Return the [X, Y] coordinate for the center point of the cell that contains the specified text.  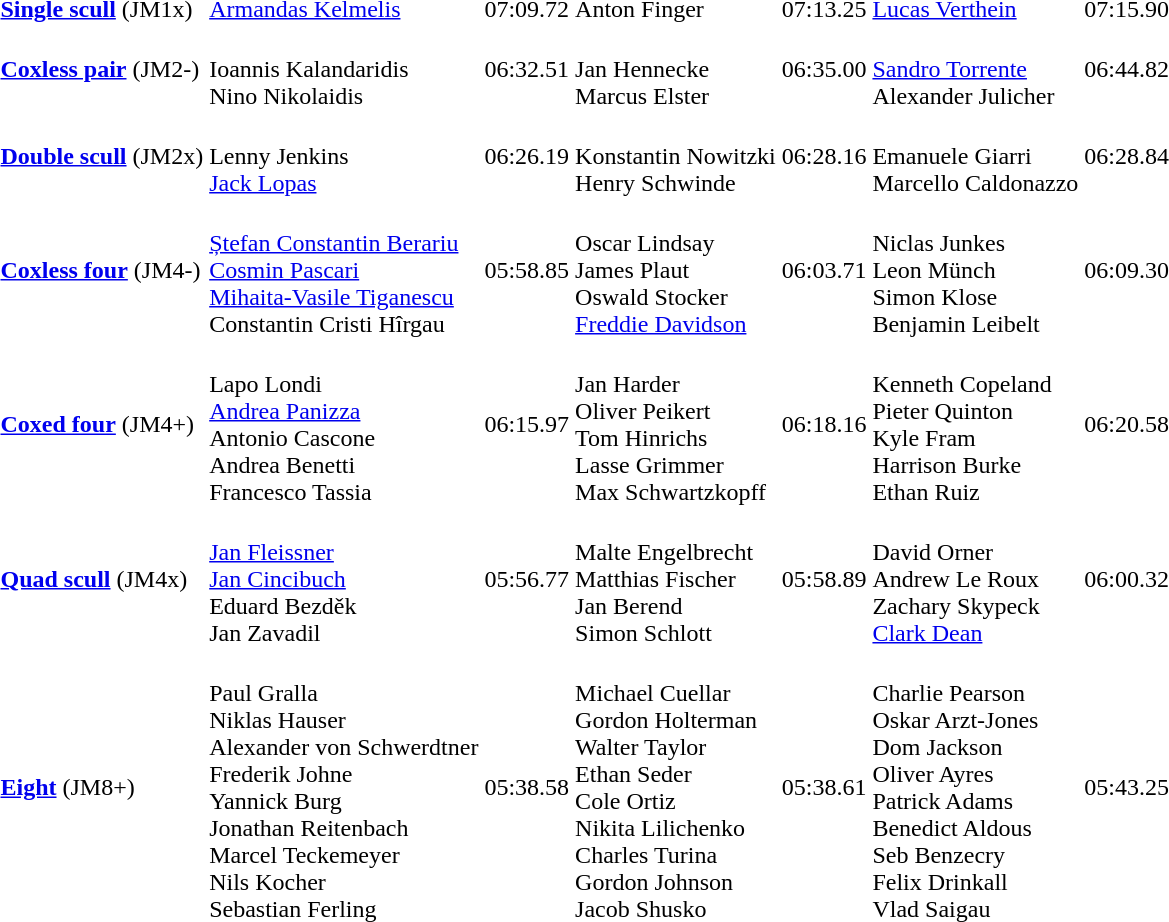
Niclas JunkesLeon MünchSimon KloseBenjamin Leibelt [976, 270]
David OrnerAndrew Le RouxZachary SkypeckClark Dean [976, 579]
06:03.71 [824, 270]
05:56.77 [527, 579]
Kenneth CopelandPieter QuintonKyle FramHarrison BurkeEthan Ruiz [976, 424]
Malte EngelbrechtMatthias FischerJan BerendSimon Schlott [676, 579]
05:58.89 [824, 579]
06:26.19 [527, 156]
06:15.97 [527, 424]
06:32.51 [527, 69]
Lenny JenkinsJack Lopas [344, 156]
Oscar LindsayJames PlautOswald StockerFreddie Davidson [676, 270]
05:58.85 [527, 270]
Jan HenneckeMarcus Elster [676, 69]
Emanuele GiarriMarcello Caldonazzo [976, 156]
Konstantin NowitzkiHenry Schwinde [676, 156]
06:35.00 [824, 69]
Lapo LondiAndrea PanizzaAntonio CasconeAndrea BenettiFrancesco Tassia [344, 424]
Ioannis KalandaridisNino Nikolaidis [344, 69]
Jan HarderOliver PeikertTom HinrichsLasse GrimmerMax Schwartzkopff [676, 424]
Jan FleissnerJan CincibuchEduard BezděkJan Zavadil [344, 579]
Sandro TorrenteAlexander Julicher [976, 69]
Ștefan Constantin BerariuCosmin PascariMihaita-Vasile TiganescuConstantin Cristi Hîrgau [344, 270]
06:28.16 [824, 156]
06:18.16 [824, 424]
